Return the [X, Y] coordinate for the center point of the cell that contains the specified text.  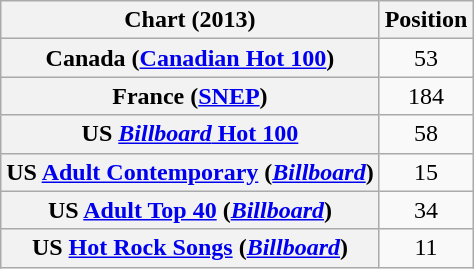
Position [426, 20]
US Hot Rock Songs (Billboard) [190, 248]
11 [426, 248]
58 [426, 134]
US Billboard Hot 100 [190, 134]
France (SNEP) [190, 96]
US Adult Top 40 (Billboard) [190, 210]
184 [426, 96]
US Adult Contemporary (Billboard) [190, 172]
Canada (Canadian Hot 100) [190, 58]
Chart (2013) [190, 20]
15 [426, 172]
34 [426, 210]
53 [426, 58]
